Determine the (X, Y) coordinate at the center of the cell enclosing the given text.  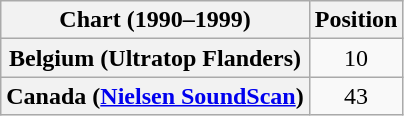
Canada (Nielsen SoundScan) (155, 96)
Position (356, 20)
43 (356, 96)
10 (356, 58)
Chart (1990–1999) (155, 20)
Belgium (Ultratop Flanders) (155, 58)
